Find where the given text appears and provide that cell's center as [x, y] coordinate. 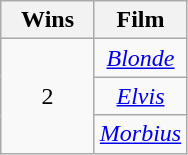
Wins [48, 20]
Film [140, 20]
2 [48, 96]
Elvis [140, 96]
Morbius [140, 134]
Blonde [140, 58]
